Detect which cell encompasses the target text, then output its [X, Y] center coordinate. 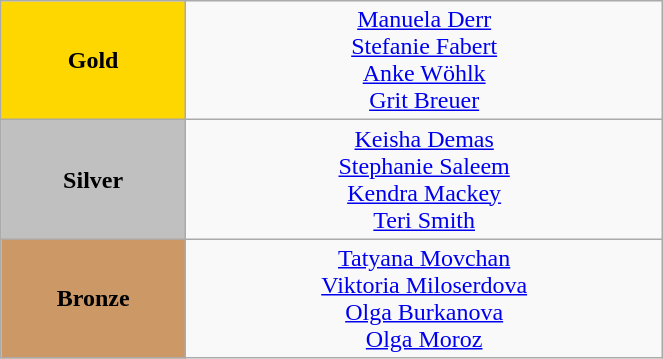
Keisha DemasStephanie SaleemKendra MackeyTeri Smith [424, 180]
Manuela DerrStefanie FabertAnke WöhlkGrit Breuer [424, 60]
Bronze [94, 298]
Tatyana MovchanViktoria MiloserdovaOlga BurkanovaOlga Moroz [424, 298]
Silver [94, 180]
Gold [94, 60]
